Return the (X, Y) coordinate for the center point of the cell that contains the specified text.  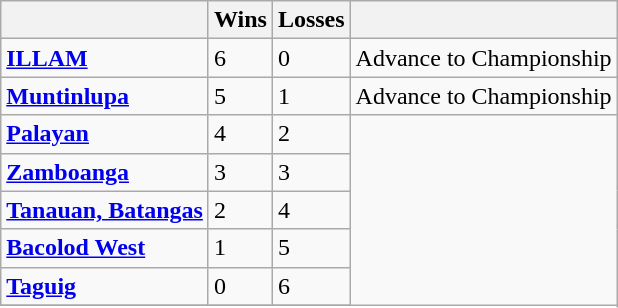
Bacolod West (105, 248)
Taguig (105, 286)
Muntinlupa (105, 96)
ILLAM (105, 58)
Losses (311, 20)
Tanauan, Batangas (105, 210)
Wins (240, 20)
Zamboanga (105, 172)
Palayan (105, 134)
